Locate the cell with the specified text and output its (X, Y) center coordinate. 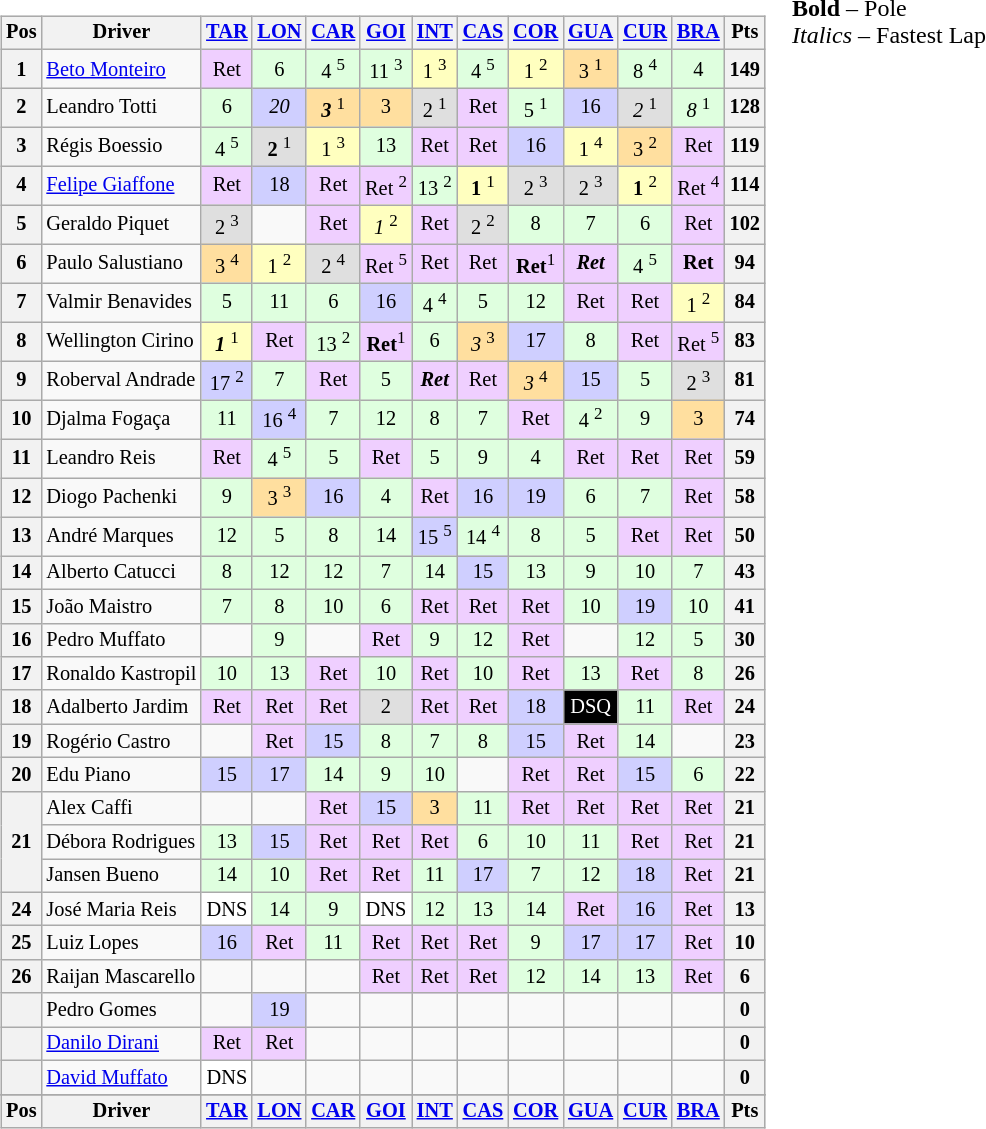
Roberval Andrade (121, 380)
30 (745, 640)
59 (745, 458)
Régis Boessio (121, 146)
84 (745, 302)
41 (745, 606)
81 (745, 380)
16 4 (279, 420)
83 (745, 342)
Pedro Muffato (121, 640)
58 (745, 498)
Débora Rodrigues (121, 842)
128 (745, 108)
5 1 (536, 108)
43 (745, 573)
119 (745, 146)
74 (745, 420)
David Muffato (121, 1078)
Jansen Bueno (121, 876)
102 (745, 224)
Ret 2 (386, 186)
94 (745, 264)
Ret 4 (698, 186)
17 2 (226, 380)
1 (21, 68)
Pedro Gomes (121, 1010)
Alex Caffi (121, 808)
José Maria Reis (121, 909)
João Maistro (121, 606)
8 1 (698, 108)
50 (745, 536)
André Marques (121, 536)
2 4 (333, 264)
23 (745, 741)
14 4 (483, 536)
8 4 (645, 68)
Diogo Pachenki (121, 498)
Wellington Cirino (121, 342)
3 2 (645, 146)
149 (745, 68)
1 4 (590, 146)
Edu Piano (121, 775)
Ronaldo Kastropil (121, 674)
Felipe Giaffone (121, 186)
Leandro Totti (121, 108)
114 (745, 186)
25 (21, 943)
Valmir Benavides (121, 302)
Beto Monteiro (121, 68)
Alberto Catucci (121, 573)
Leandro Reis (121, 458)
Luiz Lopes (121, 943)
Raijan Mascarello (121, 977)
DSQ (590, 707)
4 2 (590, 420)
11 3 (386, 68)
Geraldo Piquet (121, 224)
2 2 (483, 224)
4 4 (435, 302)
22 (745, 775)
Adalberto Jardim (121, 707)
Rogério Castro (121, 741)
15 5 (435, 536)
Paulo Salustiano (121, 264)
Danilo Dirani (121, 1044)
Djalma Fogaça (121, 420)
